Provide the [X, Y] coordinate of the cell's center where the given text is located.  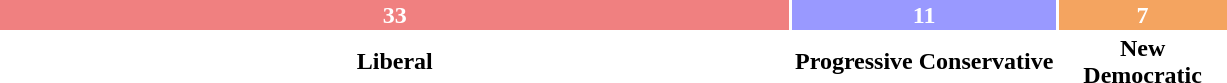
33 [395, 15]
11 [924, 15]
7 [1143, 15]
